Extract the (x, y) coordinate from the center of the cell holding the provided text.  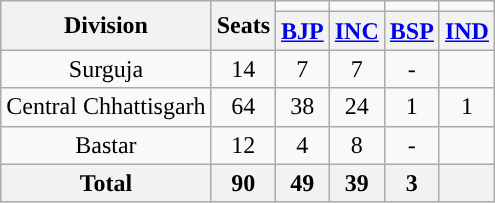
Bastar (106, 145)
12 (243, 145)
64 (243, 107)
BSP (412, 31)
Surguja (106, 69)
BJP (303, 31)
39 (356, 183)
24 (356, 107)
49 (303, 183)
IND (466, 31)
8 (356, 145)
14 (243, 69)
INC (356, 31)
38 (303, 107)
Seats (243, 26)
Total (106, 183)
Central Chhattisgarh (106, 107)
90 (243, 183)
3 (412, 183)
Division (106, 26)
4 (303, 145)
